For the text-containing cell, return its midpoint in (x, y) coordinate format. 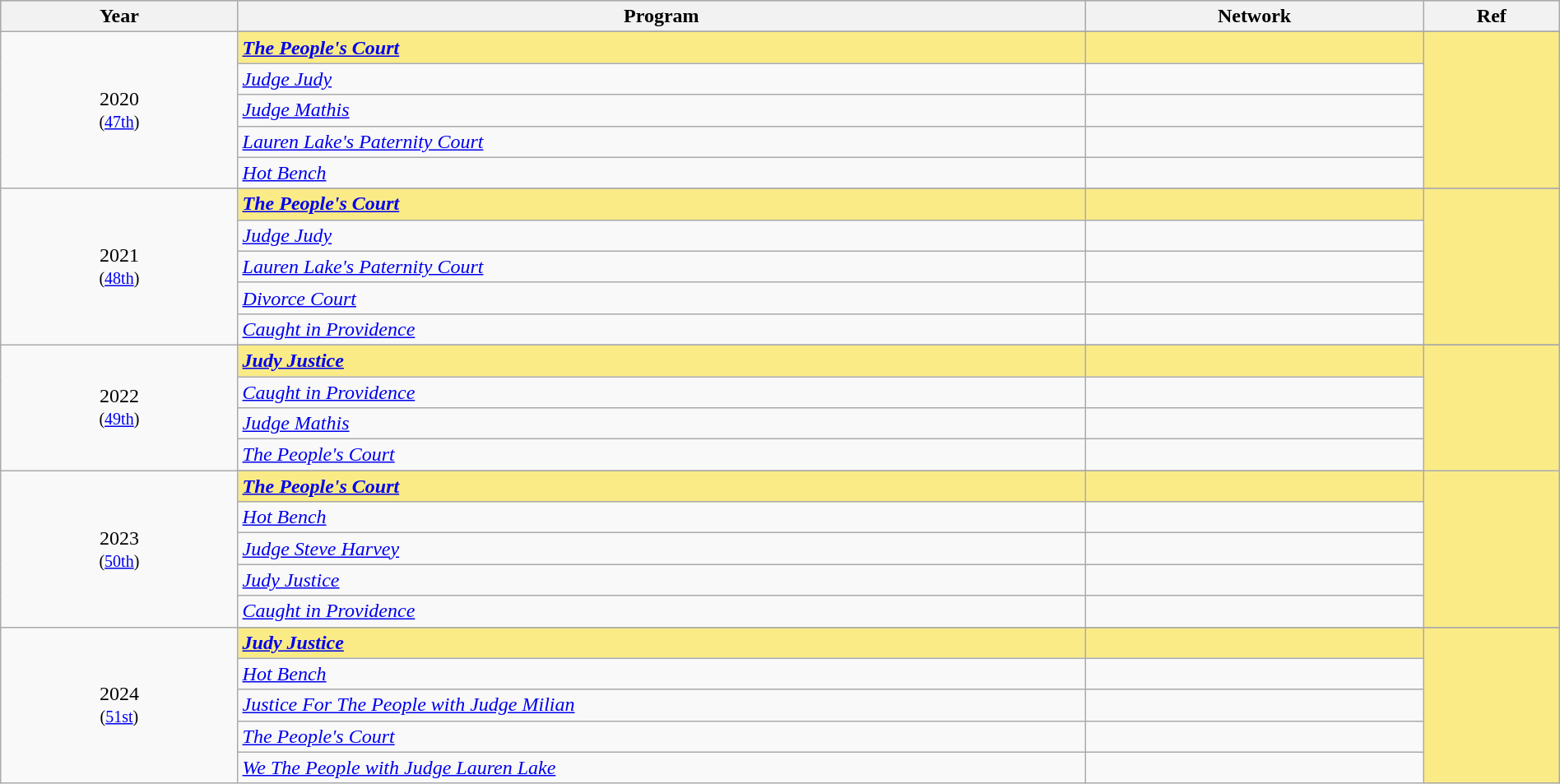
Divorce Court (662, 298)
Program (662, 16)
2020 (47th) (119, 110)
Network (1255, 16)
We The People with Judge Lauren Lake (662, 768)
2023 (50th) (119, 549)
2022 (49th) (119, 407)
Judge Steve Harvey (662, 549)
2021 (48th) (119, 267)
Year (119, 16)
Justice For The People with Judge Milian (662, 705)
2024 (51st) (119, 705)
Ref (1491, 16)
